Pinpoint the cell where the given text exists, returning its (X, Y) midpoint coordinate. 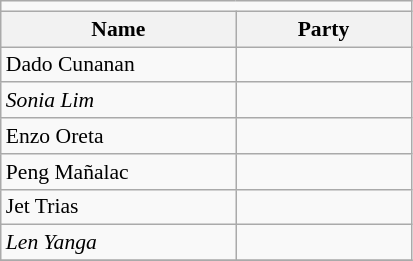
Jet Trias (118, 207)
Dado Cunanan (118, 65)
Name (118, 29)
Sonia Lim (118, 101)
Peng Mañalac (118, 172)
Enzo Oreta (118, 136)
Len Yanga (118, 243)
Party (324, 29)
